Search for the cell housing the specified text and yield its (x, y) center coordinate. 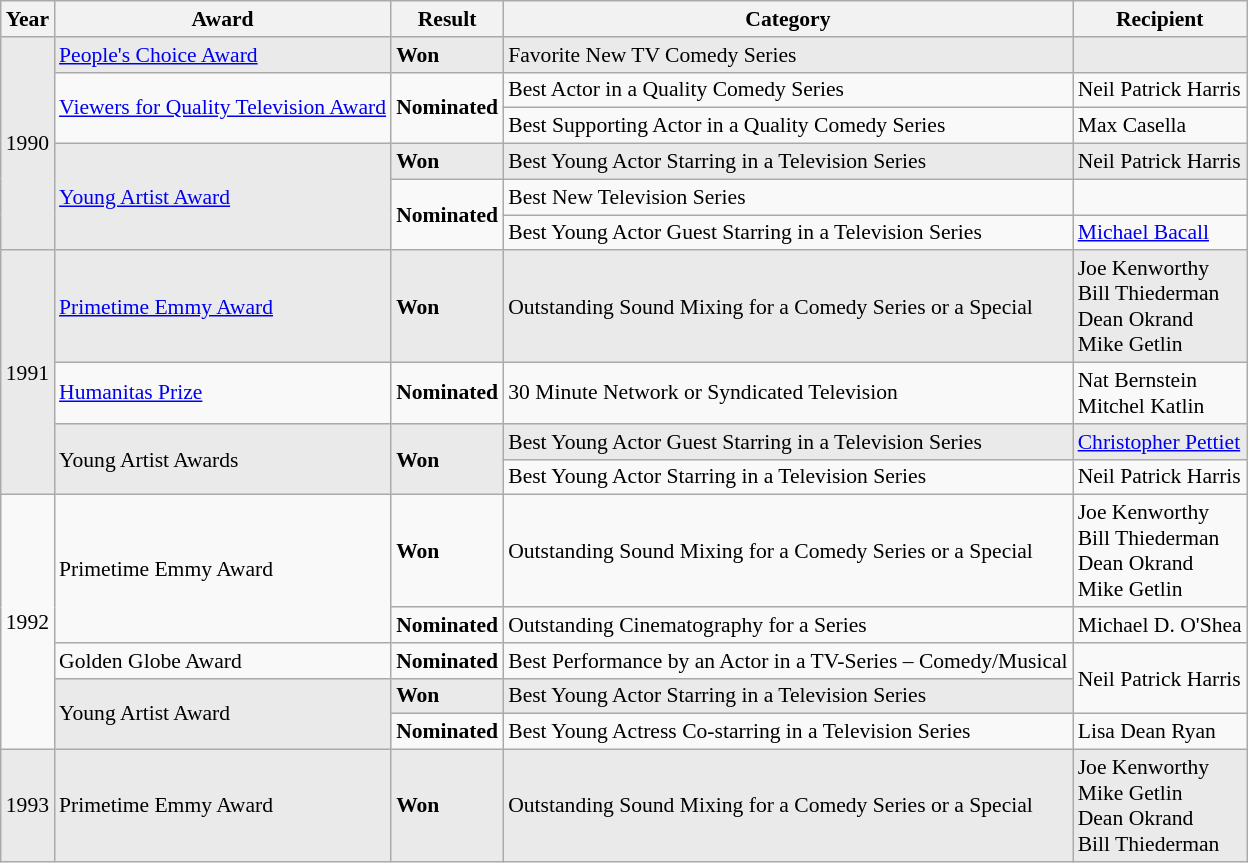
1993 (28, 806)
Golden Globe Award (222, 661)
Outstanding Cinematography for a Series (788, 625)
Michael D. O'Shea (1160, 625)
Michael Bacall (1160, 233)
People's Choice Award (222, 55)
Recipient (1160, 19)
Best New Television Series (788, 197)
1990 (28, 144)
Best Performance by an Actor in a TV-Series – Comedy/Musical (788, 661)
Result (447, 19)
Nat BernsteinMitchel Katlin (1160, 394)
Favorite New TV Comedy Series (788, 55)
Category (788, 19)
Award (222, 19)
Joe Kenworthy Mike Getlin Dean Okrand Bill Thiederman (1160, 806)
Best Young Actress Co-starring in a Television Series (788, 732)
30 Minute Network or Syndicated Television (788, 394)
Best Supporting Actor in a Quality Comedy Series (788, 126)
Year (28, 19)
Best Actor in a Quality Comedy Series (788, 90)
1992 (28, 622)
Christopher Pettiet (1160, 442)
Young Artist Awards (222, 460)
1991 (28, 373)
Humanitas Prize (222, 394)
Viewers for Quality Television Award (222, 108)
Lisa Dean Ryan (1160, 732)
Max Casella (1160, 126)
